From the cell containing the given text, extract its center point as [x, y] coordinate. 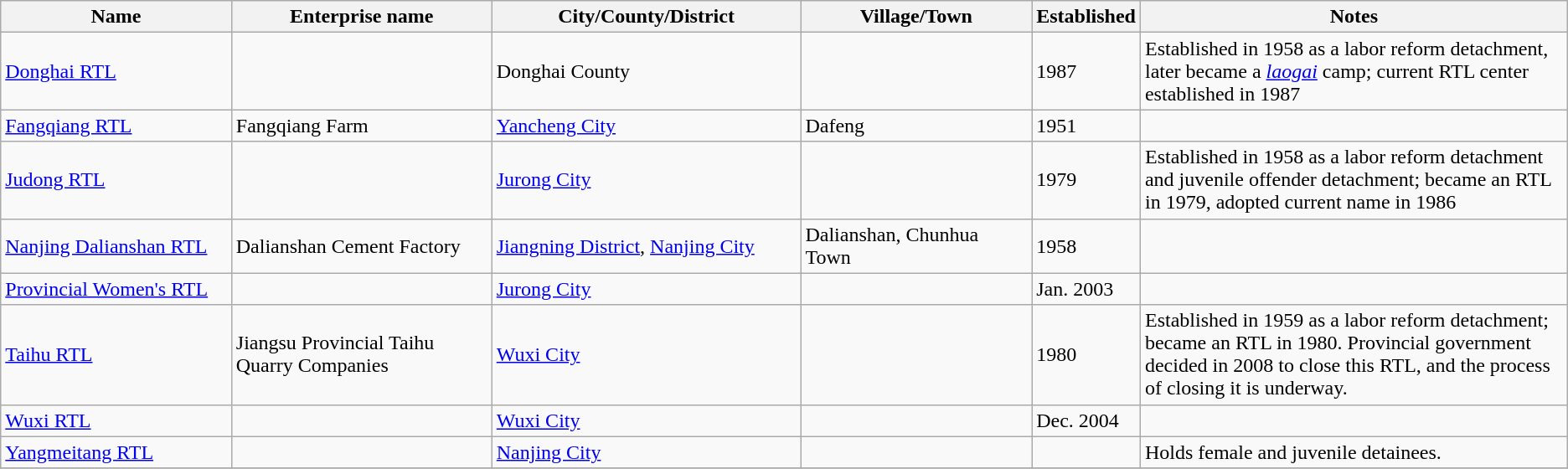
Dafeng [916, 126]
Taihu RTL [116, 355]
Enterprise name [362, 17]
Nanjing Dalianshan RTL [116, 246]
1987 [1086, 71]
Fangqiang RTL [116, 126]
Notes [1354, 17]
Yancheng City [647, 126]
Jiangning District, Nanjing City [647, 246]
Yangmeitang RTL [116, 452]
1980 [1086, 355]
Established in 1958 as a labor reform detachment, later became a laogai camp; current RTL center established in 1987 [1354, 71]
1951 [1086, 126]
Name [116, 17]
Dalianshan Cement Factory [362, 246]
Jiangsu Provincial Taihu Quarry Companies [362, 355]
Donghai County [647, 71]
Fangqiang Farm [362, 126]
Judong RTL [116, 180]
Village/Town [916, 17]
Dalianshan, Chunhua Town [916, 246]
Established [1086, 17]
Dec. 2004 [1086, 420]
Jan. 2003 [1086, 289]
Holds female and juvenile detainees. [1354, 452]
Donghai RTL [116, 71]
City/County/District [647, 17]
1958 [1086, 246]
Provincial Women's RTL [116, 289]
Wuxi RTL [116, 420]
Established in 1958 as a labor reform detachment and juvenile offender detachment; became an RTL in 1979, adopted current name in 1986 [1354, 180]
1979 [1086, 180]
Nanjing City [647, 452]
